Capture the cell that displays the provided text and extract its [X, Y] central coordinate. 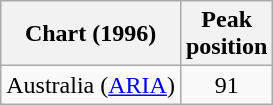
91 [226, 85]
Peakposition [226, 34]
Australia (ARIA) [91, 85]
Chart (1996) [91, 34]
